Detect which cell encompasses the target text, then output its [X, Y] center coordinate. 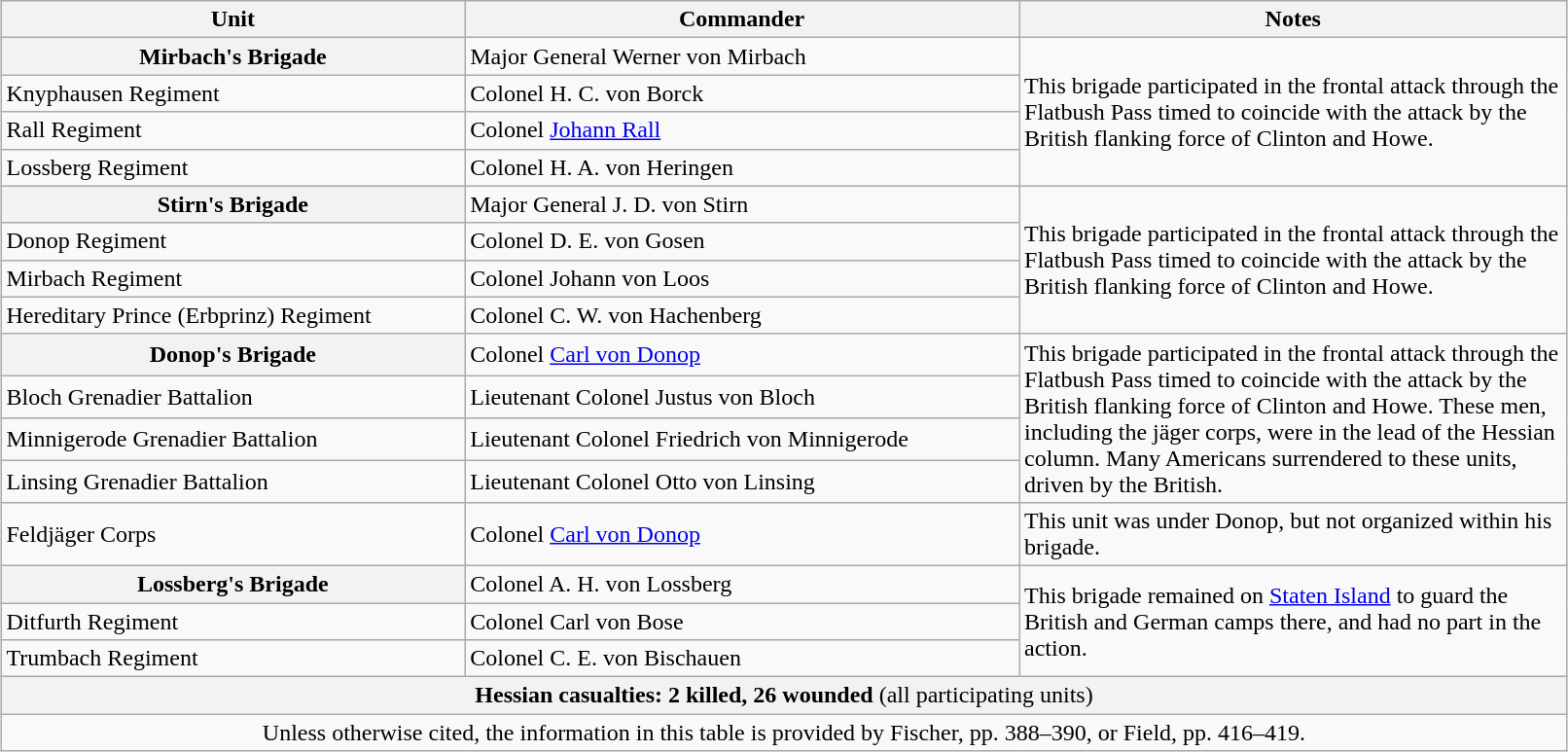
Ditfurth Regiment [233, 622]
This brigade remained on Staten Island to guard the British and German camps there, and had no part in the action. [1294, 621]
Stirn's Brigade [233, 204]
Lieutenant Colonel Friedrich von Minnigerode [742, 440]
Colonel Johann von Loos [742, 278]
Major General Werner von Mirbach [742, 56]
Commander [742, 19]
Donop Regiment [233, 241]
Unit [233, 19]
Feldjäger Corps [233, 533]
Rall Regiment [233, 130]
Lossberg Regiment [233, 167]
Colonel H. A. von Heringen [742, 167]
Colonel C. E. von Bischauen [742, 659]
Donop's Brigade [233, 354]
Colonel Johann Rall [742, 130]
Colonel C. W. von Hachenberg [742, 315]
Major General J. D. von Stirn [742, 204]
Colonel A. H. von Lossberg [742, 584]
Knyphausen Regiment [233, 93]
Lieutenant Colonel Justus von Bloch [742, 397]
Mirbach Regiment [233, 278]
Unless otherwise cited, the information in this table is provided by Fischer, pp. 388–390, or Field, pp. 416–419. [784, 733]
Hereditary Prince (Erbprinz) Regiment [233, 315]
Mirbach's Brigade [233, 56]
Trumbach Regiment [233, 659]
Hessian casualties: 2 killed, 26 wounded (all participating units) [784, 696]
Colonel Carl von Bose [742, 622]
Colonel D. E. von Gosen [742, 241]
Notes [1294, 19]
Lieutenant Colonel Otto von Linsing [742, 481]
This unit was under Donop, but not organized within his brigade. [1294, 533]
Colonel H. C. von Borck [742, 93]
Linsing Grenadier Battalion [233, 481]
Minnigerode Grenadier Battalion [233, 440]
Bloch Grenadier Battalion [233, 397]
Lossberg's Brigade [233, 584]
